Return the [x, y] coordinate for the center point of the cell that contains the specified text.  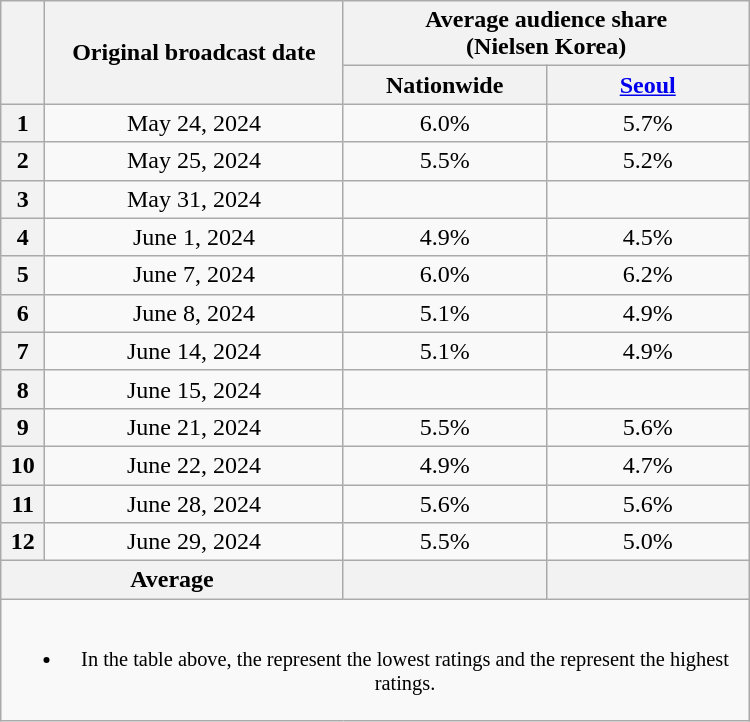
3 [23, 199]
June 8, 2024 [194, 313]
June 21, 2024 [194, 427]
1 [23, 123]
Original broadcast date [194, 52]
Average [172, 580]
4 [23, 237]
6.2% [648, 275]
10 [23, 465]
June 29, 2024 [194, 542]
June 1, 2024 [194, 237]
4.5% [648, 237]
7 [23, 351]
8 [23, 389]
May 25, 2024 [194, 161]
5.0% [648, 542]
12 [23, 542]
5.7% [648, 123]
May 31, 2024 [194, 199]
June 14, 2024 [194, 351]
May 24, 2024 [194, 123]
June 7, 2024 [194, 275]
2 [23, 161]
11 [23, 503]
4.7% [648, 465]
June 22, 2024 [194, 465]
Nationwide [444, 85]
9 [23, 427]
Seoul [648, 85]
June 15, 2024 [194, 389]
5.2% [648, 161]
5 [23, 275]
Average audience share(Nielsen Korea) [546, 34]
June 28, 2024 [194, 503]
6 [23, 313]
In the table above, the represent the lowest ratings and the represent the highest ratings. [375, 660]
